For the text-containing cell, return its midpoint in (x, y) coordinate format. 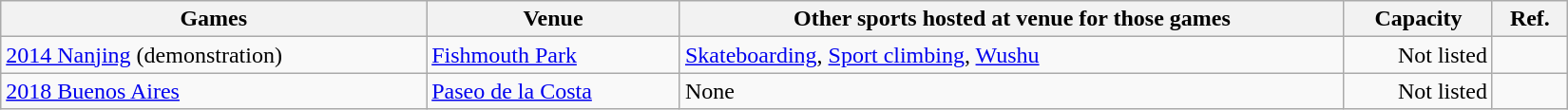
Ref. (1530, 19)
None (1011, 91)
Skateboarding, Sport climbing, Wushu (1011, 55)
Fishmouth Park (553, 55)
2018 Buenos Aires (214, 91)
Paseo de la Costa (553, 91)
Other sports hosted at venue for those games (1011, 19)
Capacity (1418, 19)
Games (214, 19)
2014 Nanjing (demonstration) (214, 55)
Venue (553, 19)
